Locate the cell with the specified text and output its [x, y] center coordinate. 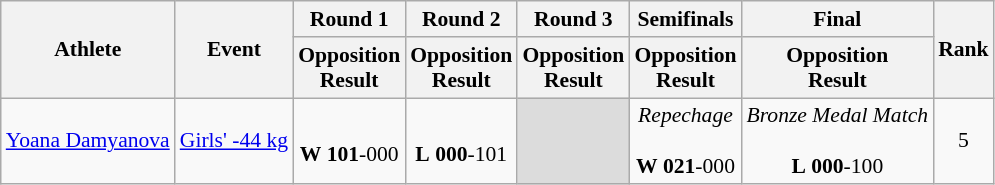
Round 1 [349, 19]
W 101-000 [349, 142]
Repechage W 021-000 [685, 142]
Girls' -44 kg [234, 142]
Final [838, 19]
Yoana Damyanova [88, 142]
Athlete [88, 50]
Round 2 [461, 19]
Round 3 [573, 19]
5 [964, 142]
L 000-101 [461, 142]
Event [234, 50]
Semifinals [685, 19]
Bronze Medal Match L 000-100 [838, 142]
Rank [964, 50]
